Detect which cell encompasses the target text, then output its [X, Y] center coordinate. 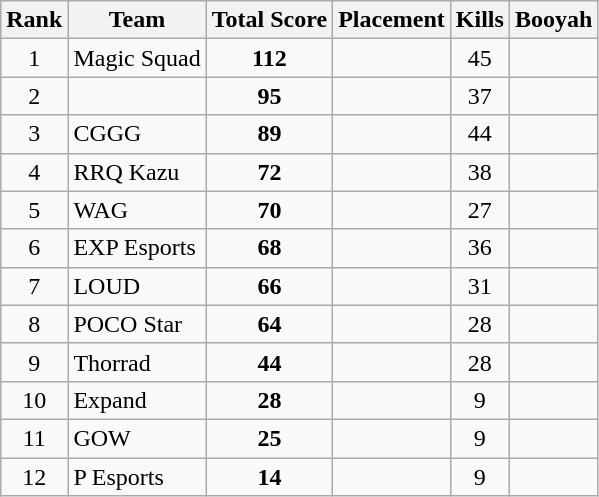
EXP Esports [137, 248]
45 [480, 58]
5 [34, 210]
37 [480, 96]
3 [34, 134]
CGGG [137, 134]
LOUD [137, 286]
Expand [137, 400]
1 [34, 58]
WAG [137, 210]
Booyah [553, 20]
6 [34, 248]
4 [34, 172]
Kills [480, 20]
12 [34, 477]
14 [269, 477]
2 [34, 96]
36 [480, 248]
Total Score [269, 20]
25 [269, 438]
112 [269, 58]
GOW [137, 438]
10 [34, 400]
Team [137, 20]
72 [269, 172]
8 [34, 324]
27 [480, 210]
Rank [34, 20]
68 [269, 248]
Thorrad [137, 362]
95 [269, 96]
31 [480, 286]
RRQ Kazu [137, 172]
66 [269, 286]
70 [269, 210]
P Esports [137, 477]
64 [269, 324]
89 [269, 134]
7 [34, 286]
11 [34, 438]
38 [480, 172]
Placement [392, 20]
POCO Star [137, 324]
Magic Squad [137, 58]
